Output the (X, Y) coordinate of the center of the cell containing the given text.  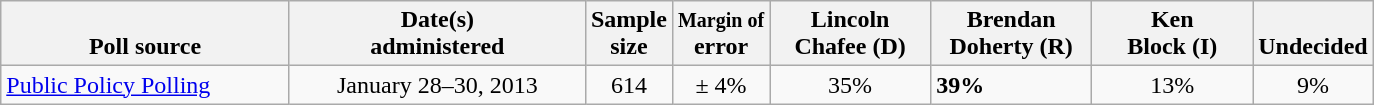
Undecided (1313, 34)
LincolnChafee (D) (850, 34)
BrendanDoherty (R) (1012, 34)
Margin oferror (720, 34)
Poll source (146, 34)
January 28–30, 2013 (437, 85)
Date(s)administered (437, 34)
± 4% (720, 85)
13% (1172, 85)
39% (1012, 85)
Public Policy Polling (146, 85)
9% (1313, 85)
35% (850, 85)
KenBlock (I) (1172, 34)
614 (628, 85)
Samplesize (628, 34)
